Capture the cell that displays the provided text and extract its [x, y] central coordinate. 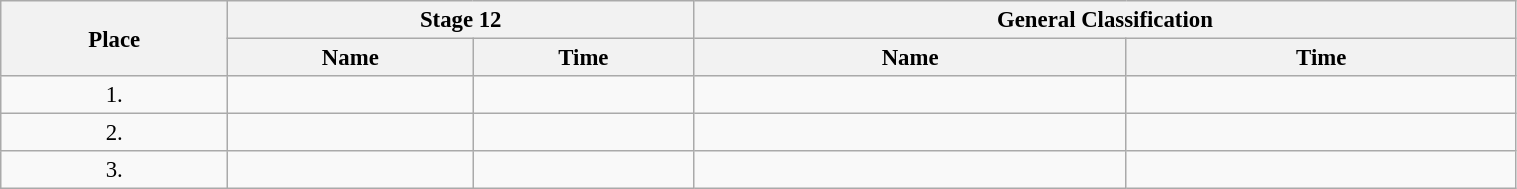
Place [114, 38]
3. [114, 170]
2. [114, 133]
Stage 12 [461, 20]
General Classification [1105, 20]
1. [114, 95]
